For the text-containing cell, return its midpoint in (x, y) coordinate format. 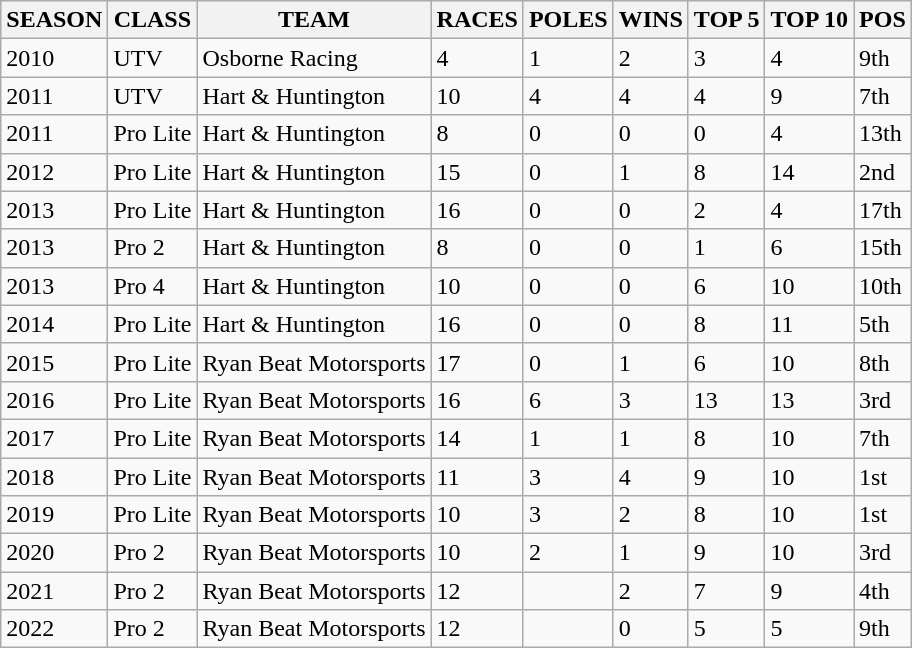
2nd (883, 172)
17th (883, 210)
4th (883, 591)
TOP 5 (726, 20)
POLES (568, 20)
15 (477, 172)
2016 (54, 400)
RACES (477, 20)
2020 (54, 553)
TOP 10 (810, 20)
5th (883, 324)
17 (477, 362)
Osborne Racing (314, 58)
8th (883, 362)
7 (726, 591)
2019 (54, 515)
WINS (650, 20)
2014 (54, 324)
2021 (54, 591)
TEAM (314, 20)
2018 (54, 477)
15th (883, 248)
2015 (54, 362)
2017 (54, 438)
2012 (54, 172)
10th (883, 286)
Pro 4 (152, 286)
POS (883, 20)
13th (883, 134)
2022 (54, 629)
CLASS (152, 20)
2010 (54, 58)
SEASON (54, 20)
